Determine the (X, Y) coordinate at the center of the cell enclosing the given text.  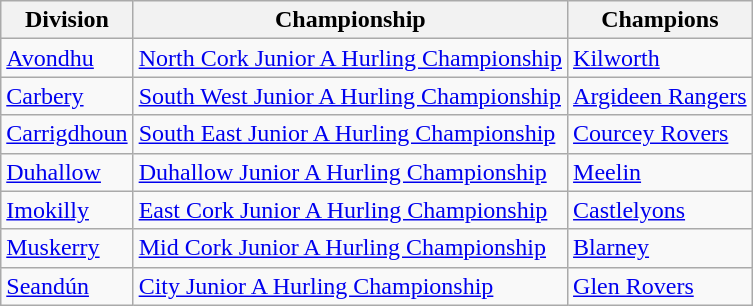
City Junior A Hurling Championship (350, 286)
Glen Rovers (660, 286)
Seandún (67, 286)
Argideen Rangers (660, 96)
South East Junior A Hurling Championship (350, 134)
Championship (350, 20)
Blarney (660, 248)
Imokilly (67, 210)
Muskerry (67, 248)
Meelin (660, 172)
South West Junior A Hurling Championship (350, 96)
Courcey Rovers (660, 134)
Castlelyons (660, 210)
Mid Cork Junior A Hurling Championship (350, 248)
Division (67, 20)
Avondhu (67, 58)
Duhallow Junior A Hurling Championship (350, 172)
Kilworth (660, 58)
Carrigdhoun (67, 134)
Duhallow (67, 172)
North Cork Junior A Hurling Championship (350, 58)
East Cork Junior A Hurling Championship (350, 210)
Champions (660, 20)
Carbery (67, 96)
